Locate the cell with the specified text and output its (X, Y) center coordinate. 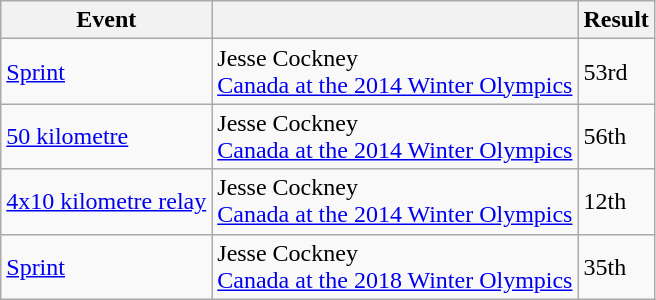
53rd (616, 72)
35th (616, 266)
50 kilometre (106, 136)
Result (616, 20)
56th (616, 136)
12th (616, 202)
4x10 kilometre relay (106, 202)
Jesse CockneyCanada at the 2018 Winter Olympics (395, 266)
Event (106, 20)
